Detect which cell encompasses the target text, then output its [x, y] center coordinate. 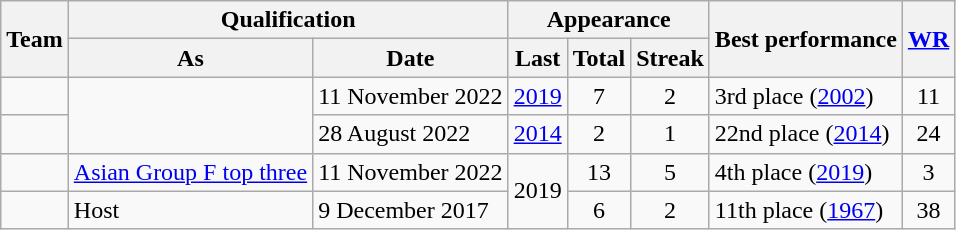
WR [928, 39]
13 [599, 172]
24 [928, 134]
Team [35, 39]
28 August 2022 [410, 134]
22nd place (2014) [806, 134]
Streak [670, 58]
1 [670, 134]
Host [190, 210]
Qualification [288, 20]
4th place (2019) [806, 172]
Best performance [806, 39]
7 [599, 96]
9 December 2017 [410, 210]
38 [928, 210]
As [190, 58]
11 [928, 96]
Appearance [608, 20]
3rd place (2002) [806, 96]
2014 [538, 134]
3 [928, 172]
Total [599, 58]
5 [670, 172]
Asian Group F top three [190, 172]
6 [599, 210]
Date [410, 58]
Last [538, 58]
11th place (1967) [806, 210]
